For the text-containing cell, return its midpoint in (x, y) coordinate format. 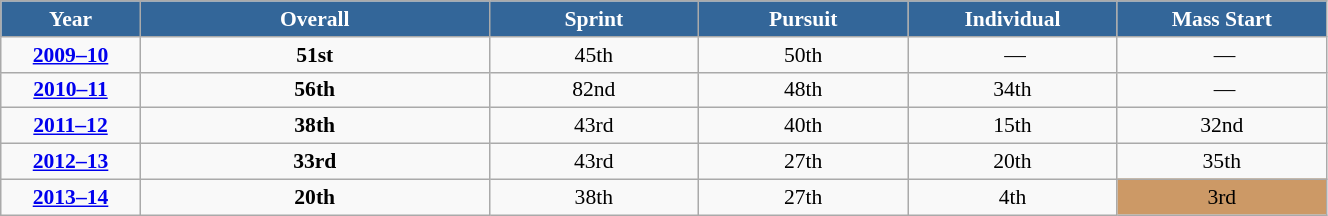
3rd (1222, 197)
Pursuit (802, 19)
50th (802, 55)
48th (802, 90)
Sprint (594, 19)
15th (1012, 126)
82nd (594, 90)
4th (1012, 197)
Individual (1012, 19)
34th (1012, 90)
2009–10 (71, 55)
51st (314, 55)
2012–13 (71, 162)
56th (314, 90)
35th (1222, 162)
40th (802, 126)
2010–11 (71, 90)
Mass Start (1222, 19)
2013–14 (71, 197)
33rd (314, 162)
Overall (314, 19)
32nd (1222, 126)
2011–12 (71, 126)
45th (594, 55)
Year (71, 19)
